Identify which cell holds the provided text, then report its (x, y) central coordinate. 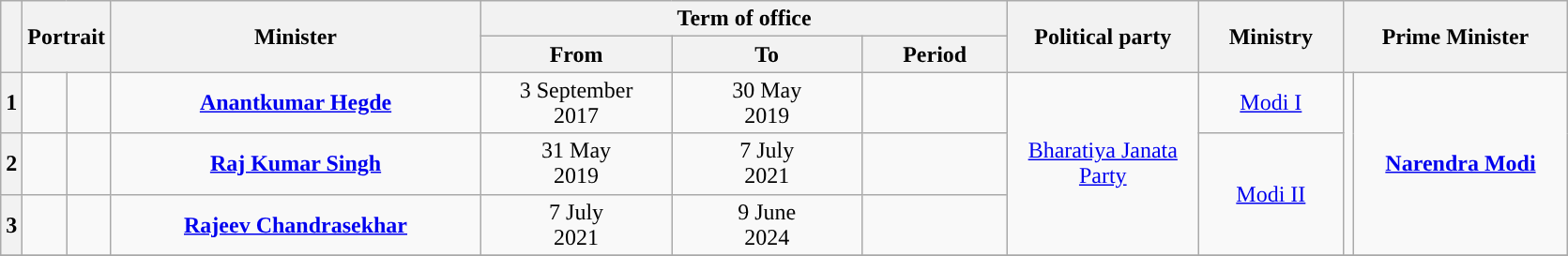
Ministry (1271, 37)
9 June2024 (768, 225)
Raj Kumar Singh (295, 163)
3 September2017 (576, 103)
Modi II (1271, 194)
Political party (1104, 37)
Minister (295, 37)
31 May2019 (576, 163)
Bharatiya Janata Party (1104, 163)
To (768, 54)
3 (11, 225)
Period (935, 54)
Modi I (1271, 103)
From (576, 54)
Narendra Modi (1460, 163)
2 (11, 163)
Rajeev Chandrasekhar (295, 225)
30 May2019 (768, 103)
Term of office (745, 19)
Anantkumar Hegde (295, 103)
1 (11, 103)
Prime Minister (1455, 37)
Portrait (67, 37)
